Locate the cell with the specified text and output its [X, Y] center coordinate. 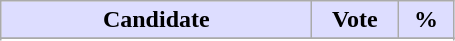
Vote [355, 20]
% [426, 20]
Candidate [156, 20]
